Find where the given text appears and provide that cell's center as [X, Y] coordinate. 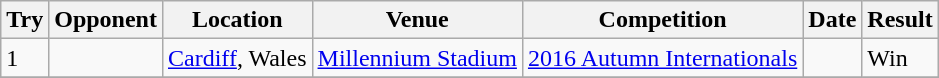
Location [237, 20]
Competition [662, 20]
Venue [417, 20]
1 [25, 58]
Cardiff, Wales [237, 58]
Date [832, 20]
Millennium Stadium [417, 58]
Opponent [106, 20]
2016 Autumn Internationals [662, 58]
Result [900, 20]
Try [25, 20]
Win [900, 58]
